Return (X, Y) of the center of cell containing provided text 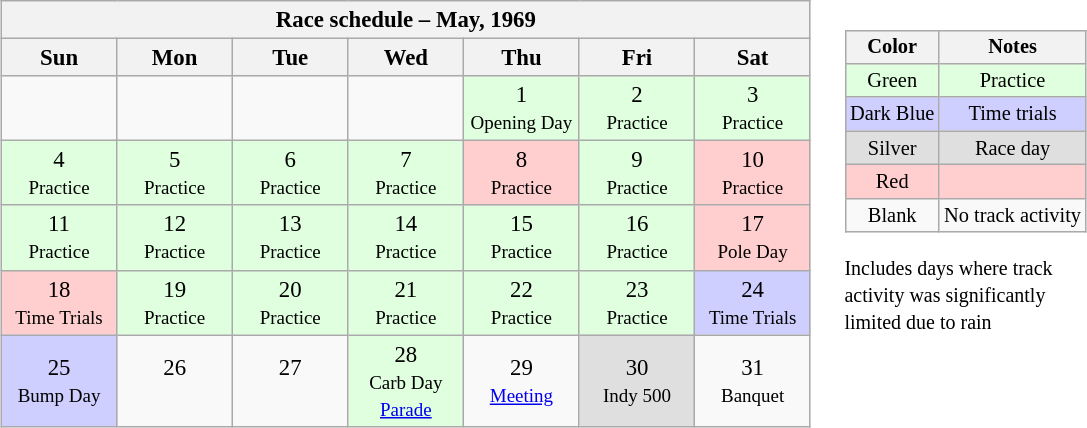
15Practice (522, 238)
Fri (637, 58)
9Practice (637, 174)
Race schedule – May, 1969 (406, 20)
25Bump Day (59, 381)
18Time Trials (59, 302)
28Carb DayParade (406, 381)
Tue (290, 58)
Silver (892, 148)
Practice (1012, 81)
24Time Trials (753, 302)
Notes (1012, 47)
14Practice (406, 238)
26 (175, 381)
Blank (892, 215)
31Banquet (753, 381)
16Practice (637, 238)
21Practice (406, 302)
13Practice (290, 238)
Mon (175, 58)
Red (892, 182)
29Meeting (522, 381)
2Practice (637, 108)
Thu (522, 58)
Time trials (1012, 114)
17Pole Day (753, 238)
30Indy 500 (637, 381)
20Practice (290, 302)
Sat (753, 58)
19Practice (175, 302)
1Opening Day (522, 108)
5Practice (175, 174)
No track activity (1012, 215)
Dark Blue (892, 114)
Sun (59, 58)
4Practice (59, 174)
8Practice (522, 174)
Color (892, 47)
10Practice (753, 174)
12Practice (175, 238)
6Practice (290, 174)
22Practice (522, 302)
Race day (1012, 148)
7Practice (406, 174)
11Practice (59, 238)
23Practice (637, 302)
Green (892, 81)
27 (290, 381)
3Practice (753, 108)
Wed (406, 58)
